Output the [X, Y] coordinate of the center of the cell containing the given text.  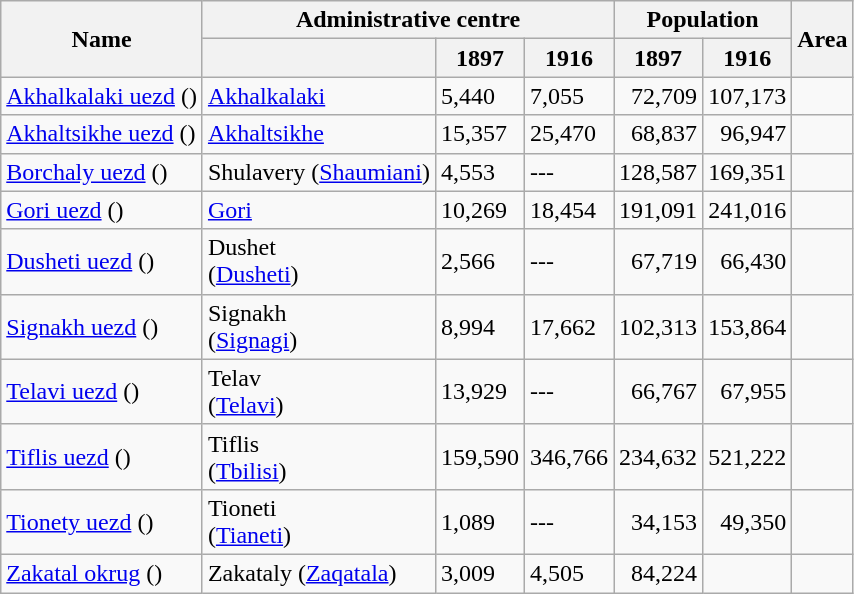
241,016 [748, 210]
3,009 [480, 573]
521,222 [748, 456]
Tiflis uezd () [102, 456]
66,430 [748, 262]
15,357 [480, 134]
Tioneti(Tianeti) [318, 522]
234,632 [658, 456]
Tionety uezd () [102, 522]
Zakatal okrug () [102, 573]
4,505 [568, 573]
Name [102, 39]
67,719 [658, 262]
Dushet(Dusheti) [318, 262]
Administrative centre [408, 20]
17,662 [568, 326]
346,766 [568, 456]
5,440 [480, 96]
Gori uezd () [102, 210]
107,173 [748, 96]
66,767 [658, 392]
Akhalkalaki [318, 96]
Area [822, 39]
Telavi uezd () [102, 392]
96,947 [748, 134]
34,153 [658, 522]
68,837 [658, 134]
Akhaltsikhe [318, 134]
Dusheti uezd () [102, 262]
Zakataly (Zaqatala) [318, 573]
191,091 [658, 210]
Akhaltsikhe uezd () [102, 134]
169,351 [748, 172]
Tiflis(Tbilisi) [318, 456]
25,470 [568, 134]
Signakh uezd () [102, 326]
102,313 [658, 326]
72,709 [658, 96]
4,553 [480, 172]
7,055 [568, 96]
Akhalkalaki uezd () [102, 96]
18,454 [568, 210]
Population [703, 20]
159,590 [480, 456]
2,566 [480, 262]
Shulavery (Shaumiani) [318, 172]
Telav(Telavi) [318, 392]
67,955 [748, 392]
Signakh(Signagi) [318, 326]
1,089 [480, 522]
49,350 [748, 522]
13,929 [480, 392]
128,587 [658, 172]
10,269 [480, 210]
Borchaly uezd () [102, 172]
84,224 [658, 573]
8,994 [480, 326]
153,864 [748, 326]
Gori [318, 210]
